Return the (X, Y) coordinate for the center point of the cell that contains the specified text.  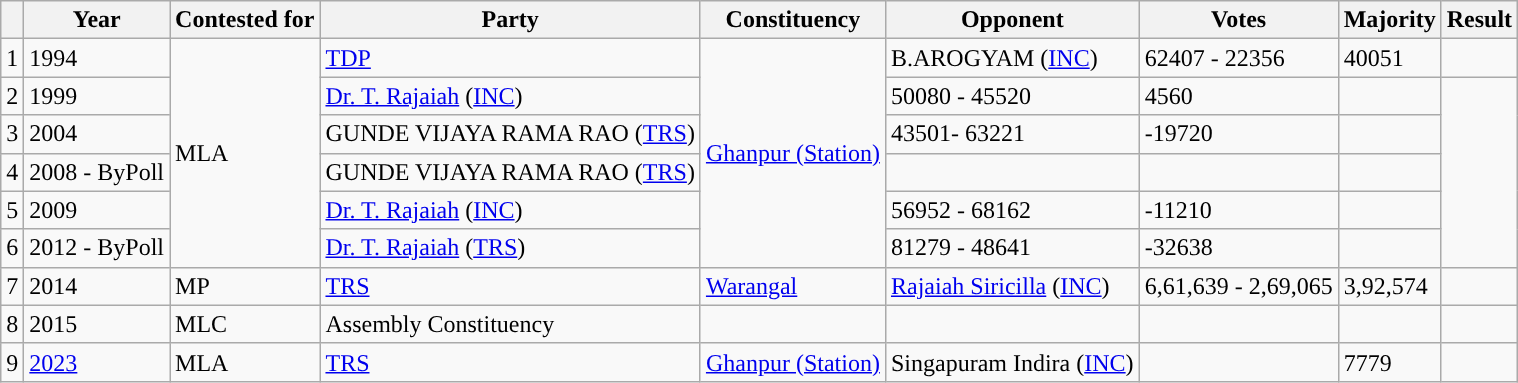
-11210 (1238, 210)
Warangal (792, 286)
-19720 (1238, 134)
MLC (245, 324)
2 (12, 96)
7779 (1390, 362)
1 (12, 58)
Party (510, 20)
50080 - 45520 (1012, 96)
81279 - 48641 (1012, 248)
6 (12, 248)
Dr. T. Rajaiah (TRS) (510, 248)
TDP (510, 58)
62407 - 22356 (1238, 58)
43501- 63221 (1012, 134)
2008 - ByPoll (97, 172)
Opponent (1012, 20)
Assembly Constituency (510, 324)
2015 (97, 324)
2023 (97, 362)
4560 (1238, 96)
Constituency (792, 20)
3,92,574 (1390, 286)
8 (12, 324)
Votes (1238, 20)
4 (12, 172)
6,61,639 - 2,69,065 (1238, 286)
56952 - 68162 (1012, 210)
B.AROGYAM (INC) (1012, 58)
3 (12, 134)
Singapuram Indira (INC) (1012, 362)
2014 (97, 286)
-32638 (1238, 248)
1999 (97, 96)
2009 (97, 210)
Result (1479, 20)
Rajaiah Siricilla (INC) (1012, 286)
Year (97, 20)
2004 (97, 134)
Majority (1390, 20)
7 (12, 286)
2012 - ByPoll (97, 248)
40051 (1390, 58)
9 (12, 362)
5 (12, 210)
MP (245, 286)
Contested for (245, 20)
1994 (97, 58)
